Determine the [X, Y] coordinate at the center of the cell enclosing the given text.  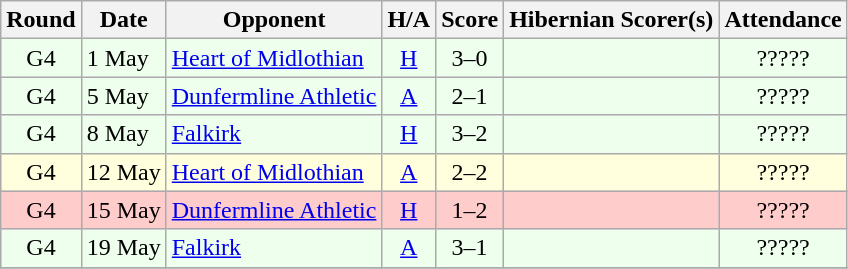
Date [124, 20]
Attendance [783, 20]
1–2 [470, 210]
H/A [409, 20]
Score [470, 20]
3–2 [470, 134]
12 May [124, 172]
5 May [124, 96]
2–1 [470, 96]
1 May [124, 58]
15 May [124, 210]
Hibernian Scorer(s) [612, 20]
3–1 [470, 248]
8 May [124, 134]
19 May [124, 248]
Round [41, 20]
Opponent [274, 20]
2–2 [470, 172]
3–0 [470, 58]
